Return [x, y] of the center of cell containing provided text 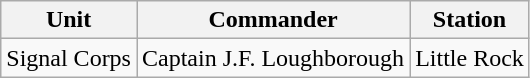
Unit [69, 20]
Little Rock [470, 58]
Station [470, 20]
Commander [272, 20]
Signal Corps [69, 58]
Captain J.F. Loughborough [272, 58]
